Output the (X, Y) coordinate of the center of the cell containing the given text.  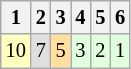
4 (80, 17)
10 (16, 51)
7 (41, 51)
6 (120, 17)
